Search for the cell housing the specified text and yield its (x, y) center coordinate. 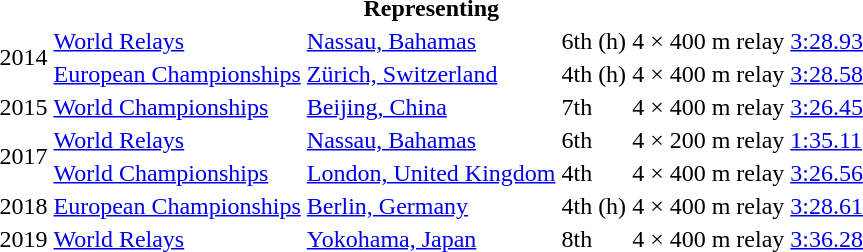
Zürich, Switzerland (431, 74)
4th (594, 173)
4 × 200 m relay (708, 140)
London, United Kingdom (431, 173)
6th (594, 140)
Beijing, China (431, 107)
6th (h) (594, 41)
Berlin, Germany (431, 206)
7th (594, 107)
